Provide the (x, y) coordinate of the cell's center where the given text is located.  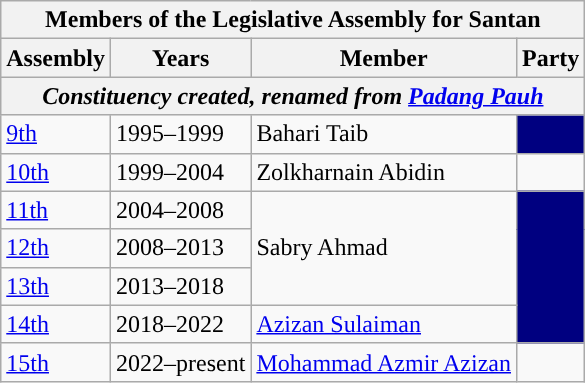
Member (384, 58)
15th (56, 362)
9th (56, 134)
Assembly (56, 58)
Members of the Legislative Assembly for Santan (293, 20)
Constituency created, renamed from Padang Pauh (293, 96)
1999–2004 (180, 172)
Bahari Taib (384, 134)
Party (551, 58)
2022–present (180, 362)
2018–2022 (180, 324)
2008–2013 (180, 248)
1995–1999 (180, 134)
12th (56, 248)
2004–2008 (180, 210)
11th (56, 210)
2013–2018 (180, 286)
13th (56, 286)
Zolkharnain Abidin (384, 172)
Azizan Sulaiman (384, 324)
14th (56, 324)
Sabry Ahmad (384, 248)
Years (180, 58)
10th (56, 172)
Mohammad Azmir Azizan (384, 362)
